Search for the cell housing the specified text and yield its [x, y] center coordinate. 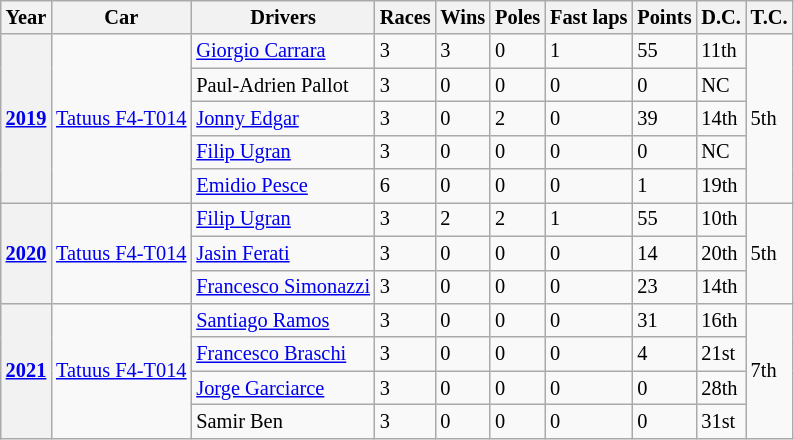
16th [720, 320]
19th [720, 186]
2020 [26, 252]
2021 [26, 370]
10th [720, 219]
Wins [464, 17]
Poles [518, 17]
Francesco Braschi [282, 354]
23 [664, 287]
7th [770, 370]
Races [406, 17]
Santiago Ramos [282, 320]
Jorge Garciarce [282, 388]
Emidio Pesce [282, 186]
21st [720, 354]
Car [121, 17]
Jonny Edgar [282, 118]
6 [406, 186]
Paul-Adrien Pallot [282, 85]
4 [664, 354]
Jasin Ferati [282, 253]
D.C. [720, 17]
T.C. [770, 17]
31st [720, 421]
39 [664, 118]
28th [720, 388]
11th [720, 51]
Giorgio Carrara [282, 51]
Drivers [282, 17]
20th [720, 253]
Year [26, 17]
14 [664, 253]
2019 [26, 118]
Fast laps [588, 17]
31 [664, 320]
Francesco Simonazzi [282, 287]
Points [664, 17]
Samir Ben [282, 421]
